Detect which cell encompasses the target text, then output its [X, Y] center coordinate. 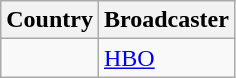
HBO [166, 58]
Broadcaster [166, 20]
Country [50, 20]
